Determine the [x, y] coordinate at the center of the cell enclosing the given text.  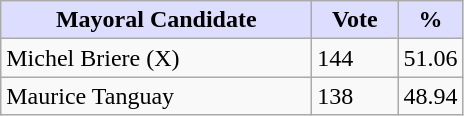
Michel Briere (X) [156, 58]
Mayoral Candidate [156, 20]
144 [355, 58]
% [430, 20]
48.94 [430, 96]
Maurice Tanguay [156, 96]
138 [355, 96]
Vote [355, 20]
51.06 [430, 58]
